Pinpoint the cell where the given text exists, returning its (x, y) midpoint coordinate. 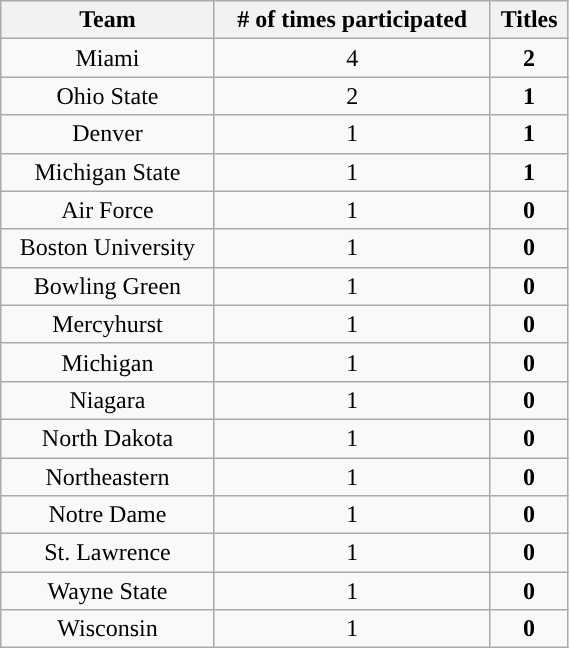
Wisconsin (108, 629)
Miami (108, 58)
Niagara (108, 400)
Denver (108, 134)
Boston University (108, 248)
4 (352, 58)
Ohio State (108, 96)
Michigan State (108, 172)
Notre Dame (108, 515)
Team (108, 20)
Northeastern (108, 477)
Titles (529, 20)
Wayne State (108, 591)
Bowling Green (108, 286)
Michigan (108, 362)
St. Lawrence (108, 553)
North Dakota (108, 438)
Mercyhurst (108, 324)
# of times participated (352, 20)
Air Force (108, 210)
